Find where the given text appears and provide that cell's center as [x, y] coordinate. 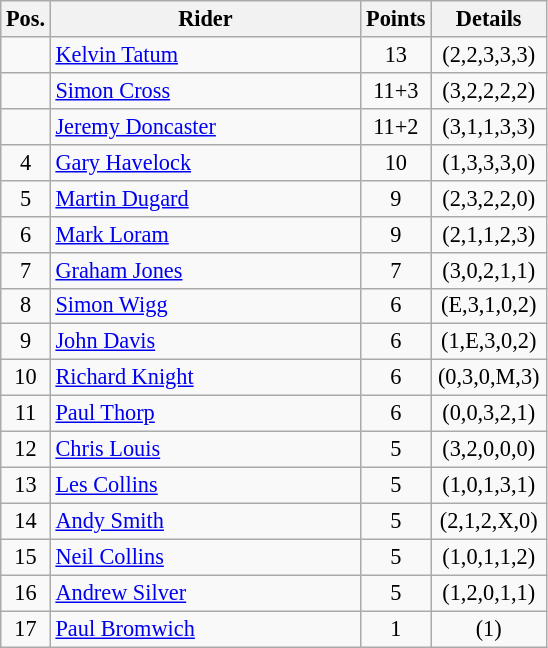
16 [26, 593]
Kelvin Tatum [205, 55]
(0,0,3,2,1) [488, 414]
Simon Cross [205, 90]
(3,0,2,1,1) [488, 270]
(3,1,1,3,3) [488, 126]
14 [26, 521]
(3,2,0,0,0) [488, 450]
Rider [205, 19]
12 [26, 450]
17 [26, 629]
Chris Louis [205, 450]
8 [26, 306]
(2,1,1,2,3) [488, 234]
(2,1,2,X,0) [488, 521]
Simon Wigg [205, 306]
11+2 [396, 126]
(1,0,1,3,1) [488, 485]
Pos. [26, 19]
(2,2,3,3,3) [488, 55]
Richard Knight [205, 378]
Mark Loram [205, 234]
Graham Jones [205, 270]
(1,2,0,1,1) [488, 593]
Paul Bromwich [205, 629]
Andy Smith [205, 521]
Neil Collins [205, 557]
Details [488, 19]
John Davis [205, 342]
Andrew Silver [205, 593]
Les Collins [205, 485]
Gary Havelock [205, 162]
11 [26, 414]
(1,0,1,1,2) [488, 557]
(2,3,2,2,0) [488, 198]
1 [396, 629]
(3,2,2,2,2) [488, 90]
Points [396, 19]
(1) [488, 629]
Jeremy Doncaster [205, 126]
(E,3,1,0,2) [488, 306]
(1,E,3,0,2) [488, 342]
Martin Dugard [205, 198]
Paul Thorp [205, 414]
11+3 [396, 90]
15 [26, 557]
(0,3,0,M,3) [488, 378]
4 [26, 162]
(1,3,3,3,0) [488, 162]
